Return the (X, Y) coordinate for the center point of the cell that contains the specified text.  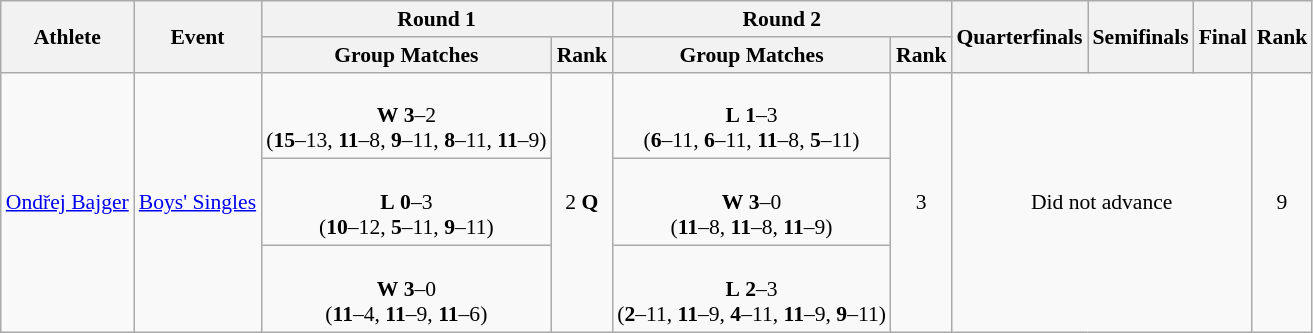
L 1–3 (6–11, 6–11, 11–8, 5–11) (752, 116)
W 3–0 (11–4, 11–9, 11–6) (406, 290)
Event (198, 36)
Quarterfinals (1020, 36)
Athlete (68, 36)
2 Q (582, 202)
L 0–3 (10–12, 5–11, 9–11) (406, 202)
Round 2 (782, 19)
Ondřej Bajger (68, 202)
Semifinals (1141, 36)
9 (1282, 202)
W 3–0 (11–8, 11–8, 11–9) (752, 202)
Round 1 (436, 19)
3 (922, 202)
L 2–3 (2–11, 11–9, 4–11, 11–9, 9–11) (752, 290)
Final (1223, 36)
Boys' Singles (198, 202)
W 3–2 (15–13, 11–8, 9–11, 8–11, 11–9) (406, 116)
Did not advance (1102, 202)
